Locate the cell with the specified text and output its [x, y] center coordinate. 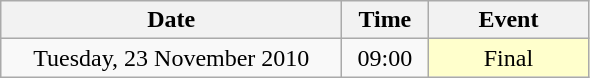
09:00 [385, 58]
Event [508, 20]
Final [508, 58]
Date [172, 20]
Time [385, 20]
Tuesday, 23 November 2010 [172, 58]
